Capture the cell that displays the provided text and extract its (X, Y) central coordinate. 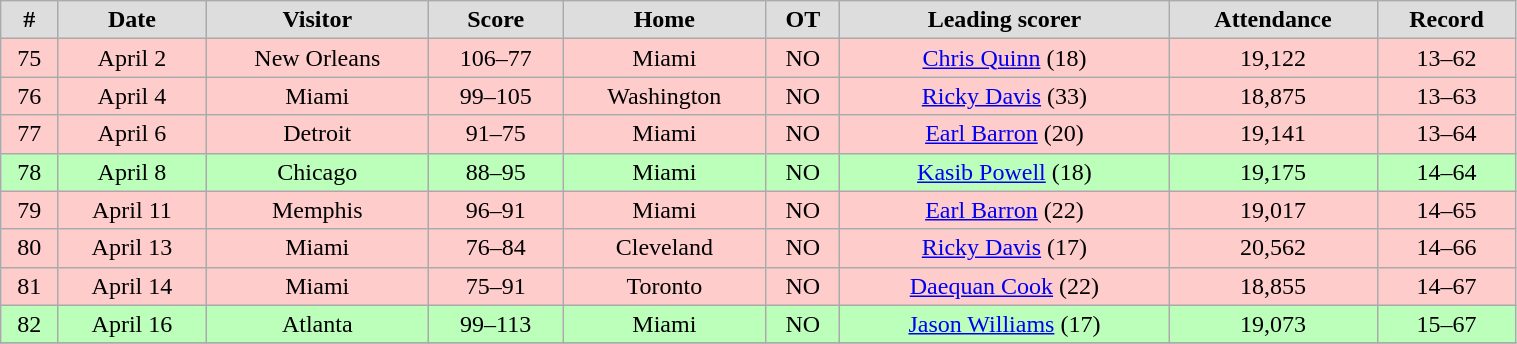
April 4 (132, 96)
Record (1446, 20)
19,141 (1273, 134)
April 11 (132, 210)
75 (30, 58)
Chicago (317, 172)
13–63 (1446, 96)
Washington (664, 96)
75–91 (496, 286)
99–105 (496, 96)
Earl Barron (20) (1004, 134)
Daequan Cook (22) (1004, 286)
96–91 (496, 210)
76 (30, 96)
14–64 (1446, 172)
April 16 (132, 324)
Memphis (317, 210)
20,562 (1273, 248)
14–67 (1446, 286)
19,017 (1273, 210)
Atlanta (317, 324)
15–67 (1446, 324)
18,855 (1273, 286)
Visitor (317, 20)
99–113 (496, 324)
Toronto (664, 286)
Earl Barron (22) (1004, 210)
Detroit (317, 134)
19,122 (1273, 58)
Date (132, 20)
88–95 (496, 172)
13–62 (1446, 58)
Leading scorer (1004, 20)
81 (30, 286)
19,073 (1273, 324)
April 8 (132, 172)
Ricky Davis (17) (1004, 248)
Attendance (1273, 20)
78 (30, 172)
14–65 (1446, 210)
82 (30, 324)
Kasib Powell (18) (1004, 172)
106–77 (496, 58)
19,175 (1273, 172)
Chris Quinn (18) (1004, 58)
91–75 (496, 134)
April 6 (132, 134)
April 2 (132, 58)
April 13 (132, 248)
Score (496, 20)
80 (30, 248)
Jason Williams (17) (1004, 324)
14–66 (1446, 248)
New Orleans (317, 58)
Home (664, 20)
OT (803, 20)
79 (30, 210)
April 14 (132, 286)
76–84 (496, 248)
# (30, 20)
Cleveland (664, 248)
Ricky Davis (33) (1004, 96)
18,875 (1273, 96)
77 (30, 134)
13–64 (1446, 134)
